Find where the given text appears and provide that cell's center as [X, Y] coordinate. 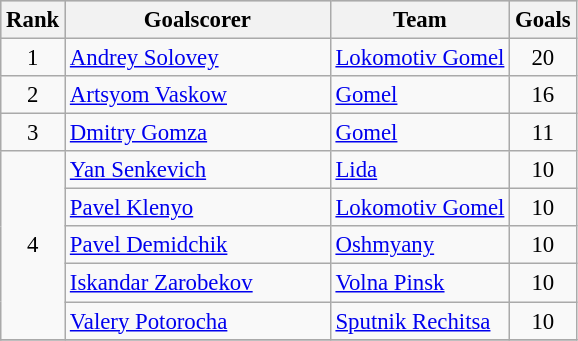
Goalscorer [198, 20]
Pavel Demidchik [198, 245]
1 [33, 58]
Sputnik Rechitsa [420, 321]
Yan Senkevich [198, 170]
Volna Pinsk [420, 283]
Team [420, 20]
20 [543, 58]
11 [543, 133]
Lida [420, 170]
Rank [33, 20]
Goals [543, 20]
Valery Potorocha [198, 321]
4 [33, 245]
Artsyom Vaskow [198, 95]
3 [33, 133]
16 [543, 95]
Andrey Solovey [198, 58]
Pavel Klenyo [198, 208]
Oshmyany [420, 245]
Iskandar Zarobekov [198, 283]
2 [33, 95]
Dmitry Gomza [198, 133]
